Capture the cell that displays the provided text and extract its (X, Y) central coordinate. 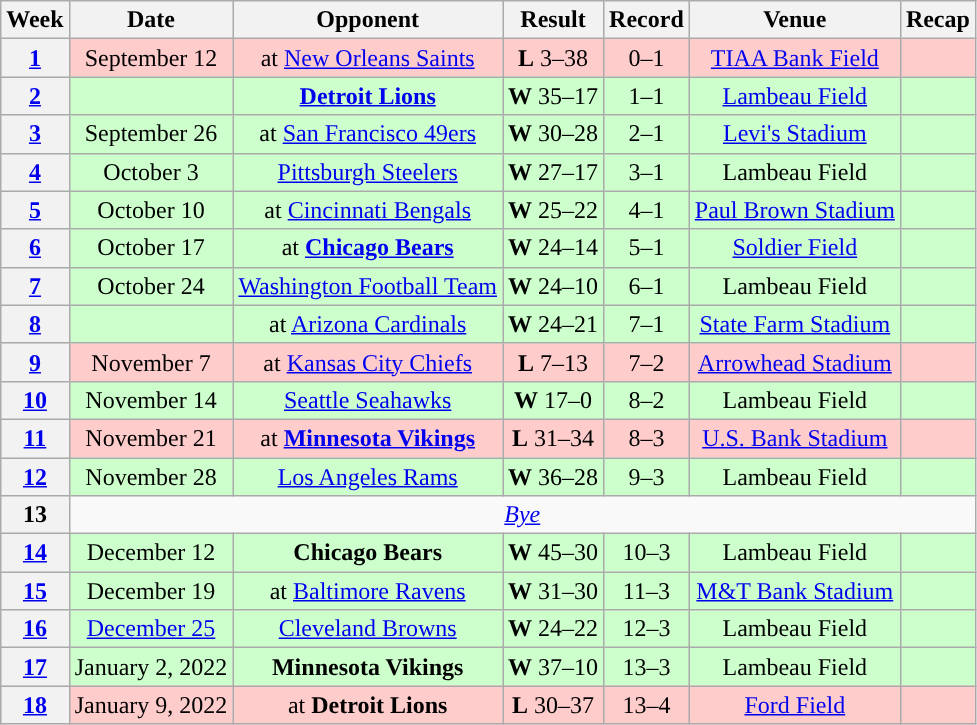
at New Orleans Saints (368, 58)
Soldier Field (794, 248)
Los Angeles Rams (368, 477)
2 (35, 96)
Washington Football Team (368, 286)
W 17–0 (552, 400)
18 (35, 705)
Paul Brown Stadium (794, 210)
Detroit Lions (368, 96)
Ford Field (794, 705)
December 25 (151, 629)
L 30–37 (552, 705)
13–4 (647, 705)
4 (35, 172)
W 24–14 (552, 248)
at Baltimore Ravens (368, 591)
1–1 (647, 96)
October 17 (151, 248)
Venue (794, 20)
at Detroit Lions (368, 705)
W 24–22 (552, 629)
7–2 (647, 362)
11–3 (647, 591)
Date (151, 20)
at Cincinnati Bengals (368, 210)
November 14 (151, 400)
Opponent (368, 20)
September 12 (151, 58)
Cleveland Browns (368, 629)
January 9, 2022 (151, 705)
at San Francisco 49ers (368, 134)
December 19 (151, 591)
M&T Bank Stadium (794, 591)
W 25–22 (552, 210)
at Chicago Bears (368, 248)
November 7 (151, 362)
7 (35, 286)
October 10 (151, 210)
Levi's Stadium (794, 134)
TIAA Bank Field (794, 58)
December 12 (151, 553)
W 24–21 (552, 324)
7–1 (647, 324)
13–3 (647, 667)
11 (35, 438)
State Farm Stadium (794, 324)
W 27–17 (552, 172)
Bye (522, 515)
8–3 (647, 438)
9–3 (647, 477)
January 2, 2022 (151, 667)
W 37–10 (552, 667)
2–1 (647, 134)
14 (35, 553)
15 (35, 591)
4–1 (647, 210)
Week (35, 20)
3–1 (647, 172)
at Minnesota Vikings (368, 438)
0–1 (647, 58)
10 (35, 400)
W 35–17 (552, 96)
Seattle Seahawks (368, 400)
3 (35, 134)
Chicago Bears (368, 553)
16 (35, 629)
9 (35, 362)
Minnesota Vikings (368, 667)
at Kansas City Chiefs (368, 362)
W 36–28 (552, 477)
L 3–38 (552, 58)
13 (35, 515)
W 45–30 (552, 553)
5 (35, 210)
10–3 (647, 553)
November 28 (151, 477)
6 (35, 248)
8 (35, 324)
12 (35, 477)
October 24 (151, 286)
Pittsburgh Steelers (368, 172)
October 3 (151, 172)
at Arizona Cardinals (368, 324)
8–2 (647, 400)
W 24–10 (552, 286)
L 31–34 (552, 438)
September 26 (151, 134)
Arrowhead Stadium (794, 362)
Record (647, 20)
W 31–30 (552, 591)
5–1 (647, 248)
W 30–28 (552, 134)
1 (35, 58)
12–3 (647, 629)
November 21 (151, 438)
L 7–13 (552, 362)
U.S. Bank Stadium (794, 438)
Recap (938, 20)
17 (35, 667)
Result (552, 20)
6–1 (647, 286)
